Pinpoint the cell where the given text exists, returning its (X, Y) midpoint coordinate. 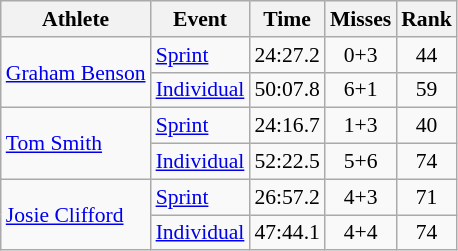
Misses (360, 19)
5+6 (360, 162)
52:22.5 (286, 162)
1+3 (360, 126)
6+1 (360, 90)
59 (426, 90)
Athlete (76, 19)
Graham Benson (76, 72)
Tom Smith (76, 144)
40 (426, 126)
4+4 (360, 233)
24:27.2 (286, 55)
47:44.1 (286, 233)
24:16.7 (286, 126)
44 (426, 55)
0+3 (360, 55)
Time (286, 19)
Josie Clifford (76, 214)
50:07.8 (286, 90)
71 (426, 197)
Event (200, 19)
4+3 (360, 197)
Rank (426, 19)
26:57.2 (286, 197)
